Return the [x, y] coordinate for the center point of the cell that contains the specified text.  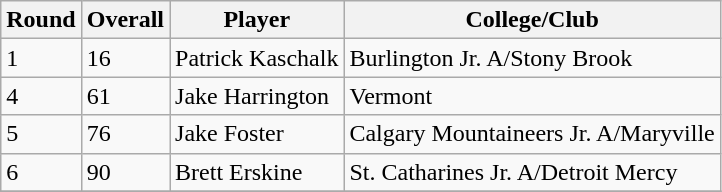
4 [41, 96]
Player [257, 20]
College/Club [532, 20]
St. Catharines Jr. A/Detroit Mercy [532, 172]
1 [41, 58]
Round [41, 20]
6 [41, 172]
Overall [125, 20]
Jake Harrington [257, 96]
Vermont [532, 96]
Brett Erskine [257, 172]
76 [125, 134]
Patrick Kaschalk [257, 58]
61 [125, 96]
16 [125, 58]
Calgary Mountaineers Jr. A/Maryville [532, 134]
Jake Foster [257, 134]
90 [125, 172]
Burlington Jr. A/Stony Brook [532, 58]
5 [41, 134]
